Find where the given text appears and provide that cell's center as (x, y) coordinate. 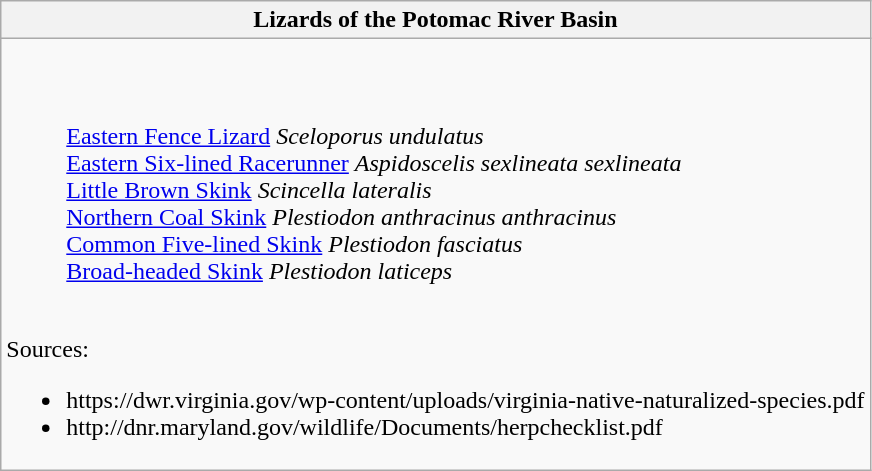
Lizards of the Potomac River Basin (436, 20)
